Extract the [x, y] coordinate from the center of the cell holding the provided text.  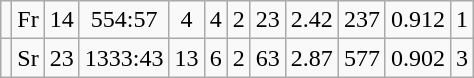
237 [362, 20]
2.42 [312, 20]
63 [268, 58]
0.912 [418, 20]
Sr [28, 58]
0.902 [418, 58]
Fr [28, 20]
1 [462, 20]
554:57 [124, 20]
1333:43 [124, 58]
3 [462, 58]
6 [216, 58]
13 [186, 58]
14 [62, 20]
577 [362, 58]
2.87 [312, 58]
